Return the (X, Y) coordinate for the center point of the cell that contains the specified text.  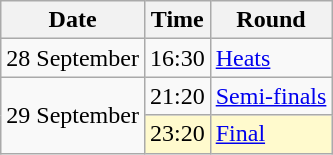
21:20 (177, 96)
23:20 (177, 134)
Final (271, 134)
29 September (73, 115)
28 September (73, 58)
16:30 (177, 58)
Round (271, 20)
Semi-finals (271, 96)
Date (73, 20)
Time (177, 20)
Heats (271, 58)
